From the cell containing the given text, extract its center point as (x, y) coordinate. 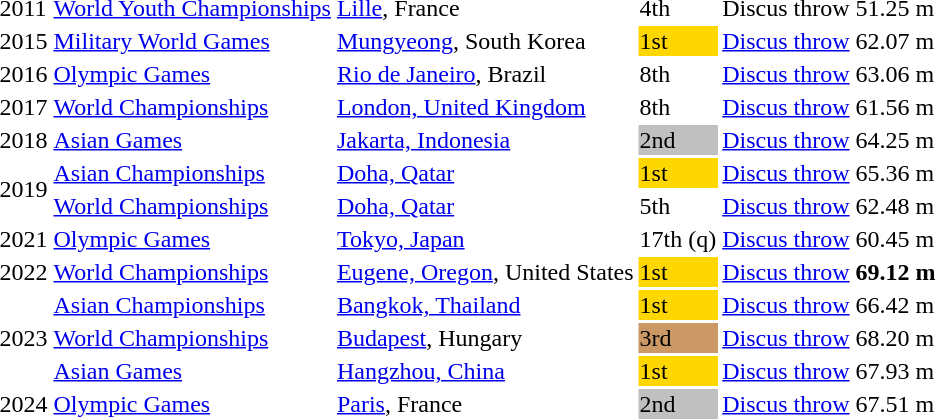
London, United Kingdom (485, 107)
5th (678, 206)
Paris, France (485, 404)
Rio de Janeiro, Brazil (485, 74)
Bangkok, Thailand (485, 305)
Eugene, Oregon, United States (485, 272)
Military World Games (192, 41)
Mungyeong, South Korea (485, 41)
Hangzhou, China (485, 371)
17th (q) (678, 239)
Jakarta, Indonesia (485, 140)
Budapest, Hungary (485, 338)
Tokyo, Japan (485, 239)
3rd (678, 338)
